Pinpoint the cell where the given text exists, returning its [X, Y] midpoint coordinate. 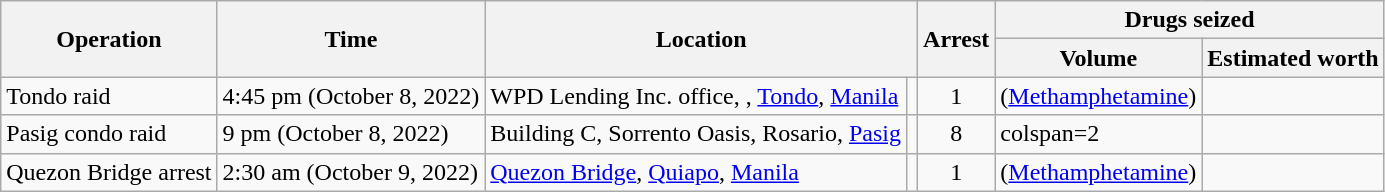
Operation [109, 39]
Location [702, 39]
Arrest [956, 39]
Quezon Bridge, Quiapo, Manila [696, 172]
Time [351, 39]
8 [956, 134]
Quezon Bridge arrest [109, 172]
Estimated worth [1293, 58]
4:45 pm (October 8, 2022) [351, 96]
Tondo raid [109, 96]
Volume [1098, 58]
2:30 am (October 9, 2022) [351, 172]
Pasig condo raid [109, 134]
Building C, Sorrento Oasis, Rosario, Pasig [696, 134]
Drugs seized [1190, 20]
9 pm (October 8, 2022) [351, 134]
colspan=2 [1098, 134]
WPD Lending Inc. office, , Tondo, Manila [696, 96]
